Search for the cell housing the specified text and yield its (X, Y) center coordinate. 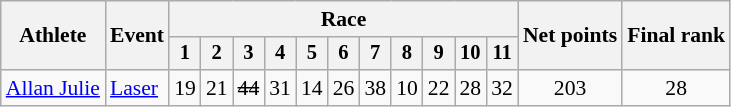
26 (344, 88)
Athlete (53, 36)
2 (217, 54)
3 (249, 54)
Allan Julie (53, 88)
7 (375, 54)
Event (137, 36)
Final rank (676, 36)
21 (217, 88)
Net points (570, 36)
203 (570, 88)
9 (439, 54)
1 (185, 54)
5 (312, 54)
11 (502, 54)
14 (312, 88)
Race (344, 19)
Laser (137, 88)
4 (280, 54)
19 (185, 88)
44 (249, 88)
31 (280, 88)
6 (344, 54)
22 (439, 88)
32 (502, 88)
8 (407, 54)
38 (375, 88)
